Pinpoint the cell where the given text exists, returning its [x, y] midpoint coordinate. 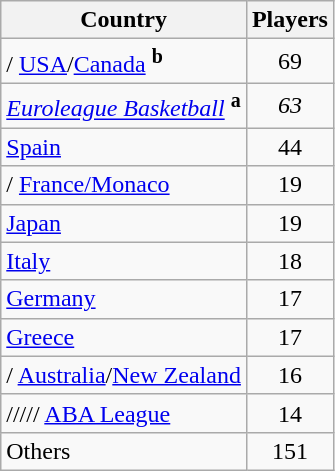
Others [124, 451]
/ USA/Canada b [124, 62]
44 [290, 147]
Greece [124, 337]
Germany [124, 299]
69 [290, 62]
///// ABA League [124, 413]
/ Australia/New Zealand [124, 375]
Country [124, 20]
18 [290, 261]
Euroleague Basketball a [124, 106]
Japan [124, 223]
Spain [124, 147]
14 [290, 413]
Italy [124, 261]
/ France/Monaco [124, 185]
16 [290, 375]
Players [290, 20]
151 [290, 451]
63 [290, 106]
